For the text-containing cell, return its midpoint in (X, Y) coordinate format. 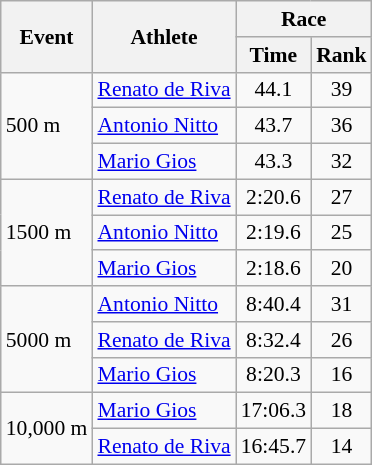
14 (342, 447)
43.7 (274, 126)
43.3 (274, 162)
18 (342, 411)
17:06.3 (274, 411)
8:20.3 (274, 375)
Rank (342, 55)
Race (304, 19)
10,000 m (47, 428)
2:20.6 (274, 197)
5000 m (47, 340)
36 (342, 126)
Event (47, 36)
20 (342, 269)
500 m (47, 126)
32 (342, 162)
8:32.4 (274, 340)
31 (342, 304)
8:40.4 (274, 304)
16:45.7 (274, 447)
26 (342, 340)
2:19.6 (274, 233)
44.1 (274, 90)
Time (274, 55)
16 (342, 375)
25 (342, 233)
2:18.6 (274, 269)
Athlete (164, 36)
1500 m (47, 232)
39 (342, 90)
27 (342, 197)
